Return (X, Y) of the center of cell containing provided text 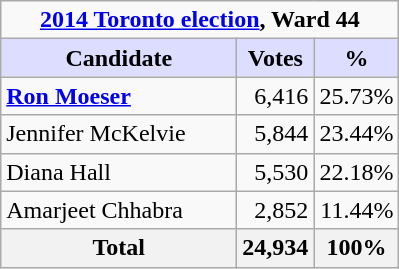
% (356, 58)
2,852 (276, 210)
5,530 (276, 172)
23.44% (356, 134)
2014 Toronto election, Ward 44 (200, 20)
Ron Moeser (119, 96)
Candidate (119, 58)
6,416 (276, 96)
Votes (276, 58)
Jennifer McKelvie (119, 134)
22.18% (356, 172)
25.73% (356, 96)
Diana Hall (119, 172)
Amarjeet Chhabra (119, 210)
5,844 (276, 134)
11.44% (356, 210)
100% (356, 248)
Total (119, 248)
24,934 (276, 248)
